Capture the cell that displays the provided text and extract its [X, Y] central coordinate. 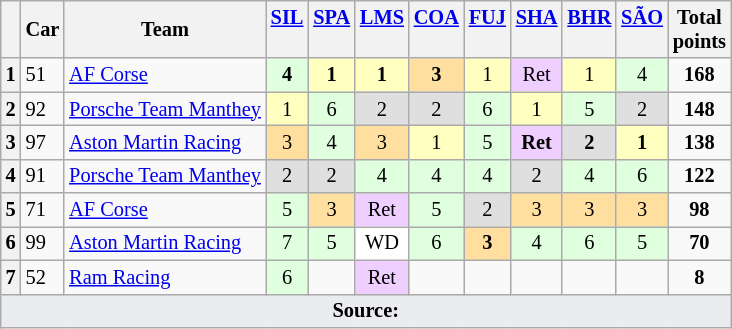
98 [700, 210]
122 [700, 176]
99 [43, 243]
51 [43, 75]
SHA [537, 29]
FUJ [488, 29]
Ram Racing [165, 277]
SÃO [642, 29]
97 [43, 142]
Totalpoints [700, 29]
148 [700, 109]
COA [436, 29]
138 [700, 142]
92 [43, 109]
Source: [366, 311]
SPA [332, 29]
70 [700, 243]
WD [382, 243]
BHR [589, 29]
LMS [382, 29]
71 [43, 210]
Team [165, 29]
Car [43, 29]
52 [43, 277]
168 [700, 75]
SIL [288, 29]
91 [43, 176]
8 [700, 277]
